Return (x, y) of the center of cell containing provided text 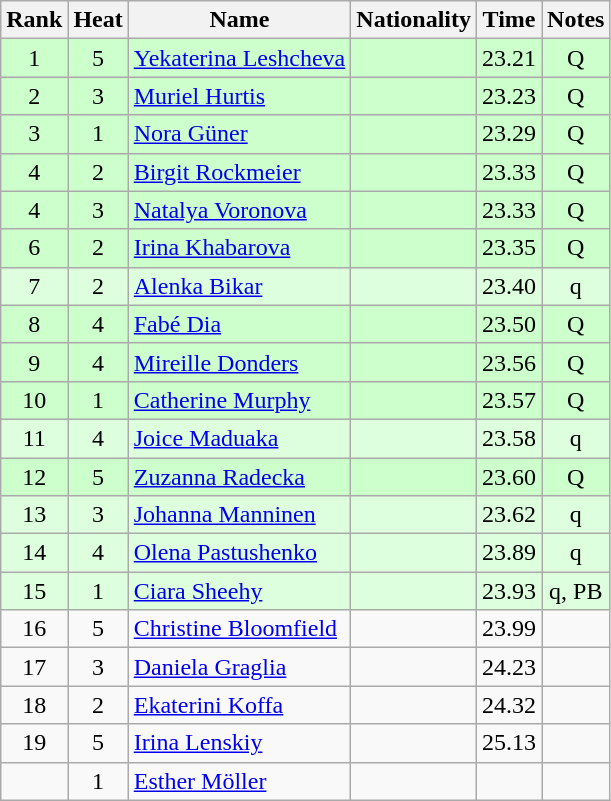
6 (34, 248)
24.23 (510, 667)
Olena Pastushenko (240, 553)
18 (34, 705)
Muriel Hurtis (240, 96)
Alenka Bikar (240, 286)
Fabé Dia (240, 324)
Nationality (414, 20)
23.56 (510, 362)
Heat (98, 20)
9 (34, 362)
23.21 (510, 58)
23.29 (510, 134)
Mireille Donders (240, 362)
Irina Khabarova (240, 248)
Name (240, 20)
10 (34, 400)
23.93 (510, 591)
23.40 (510, 286)
Nora Güner (240, 134)
23.58 (510, 438)
16 (34, 629)
7 (34, 286)
8 (34, 324)
23.50 (510, 324)
Yekaterina Leshcheva (240, 58)
11 (34, 438)
17 (34, 667)
Ciara Sheehy (240, 591)
23.35 (510, 248)
25.13 (510, 743)
Irina Lenskiy (240, 743)
23.99 (510, 629)
Daniela Graglia (240, 667)
12 (34, 477)
23.62 (510, 515)
Natalya Voronova (240, 210)
Zuzanna Radecka (240, 477)
23.89 (510, 553)
Notes (576, 20)
Christine Bloomfield (240, 629)
Birgit Rockmeier (240, 172)
Rank (34, 20)
Time (510, 20)
13 (34, 515)
Esther Möller (240, 781)
14 (34, 553)
Joice Maduaka (240, 438)
24.32 (510, 705)
q, PB (576, 591)
19 (34, 743)
Catherine Murphy (240, 400)
Ekaterini Koffa (240, 705)
23.57 (510, 400)
15 (34, 591)
Johanna Manninen (240, 515)
23.60 (510, 477)
23.23 (510, 96)
